Pinpoint the cell where the given text exists, returning its [x, y] midpoint coordinate. 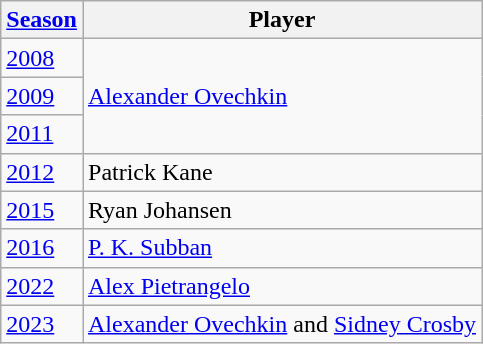
2022 [42, 286]
2012 [42, 172]
2016 [42, 248]
2011 [42, 134]
Player [282, 20]
Alexander Ovechkin [282, 96]
2008 [42, 58]
Patrick Kane [282, 172]
Season [42, 20]
2023 [42, 324]
P. K. Subban [282, 248]
Alexander Ovechkin and Sidney Crosby [282, 324]
2015 [42, 210]
Alex Pietrangelo [282, 286]
Ryan Johansen [282, 210]
2009 [42, 96]
